Return the (x, y) coordinate for the center point of the cell that contains the specified text.  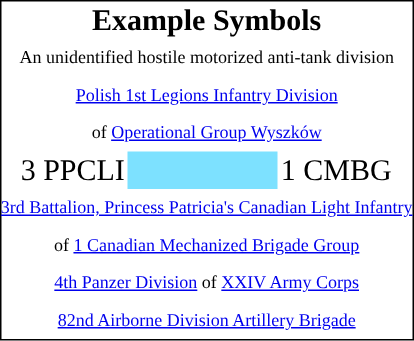
Polish 1st Legions Infantry Divisionof Operational Group Wyszków (207, 114)
3 PPCLI (64, 171)
Example Symbols (207, 21)
1 CMBG (346, 171)
3rd Battalion, Princess Patricia's Canadian Light Infantryof 1 Canadian Mechanized Brigade Group (207, 226)
An unidentified hostile motorized anti-tank division (207, 58)
4th Panzer Division of XXIV Army Corps (207, 283)
82nd Airborne Division Artillery Brigade (207, 321)
